Scan for the cell matching the given text and deliver its (X, Y) coordinate at center. 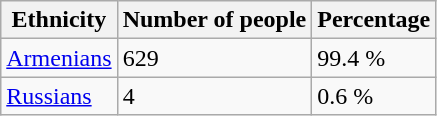
99.4 % (374, 58)
4 (214, 96)
Armenians (59, 58)
0.6 % (374, 96)
629 (214, 58)
Russians (59, 96)
Ethnicity (59, 20)
Number of people (214, 20)
Percentage (374, 20)
